Determine the [x, y] coordinate at the center of the cell enclosing the given text.  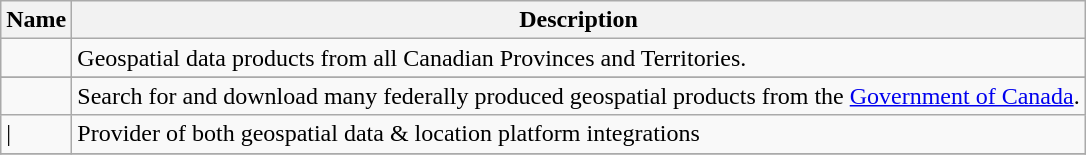
Search for and download many federally produced geospatial products from the Government of Canada. [578, 96]
Geospatial data products from all Canadian Provinces and Territories. [578, 58]
| [36, 134]
Name [36, 20]
Description [578, 20]
Provider of both geospatial data & location platform integrations [578, 134]
